Detect which cell encompasses the target text, then output its [X, Y] center coordinate. 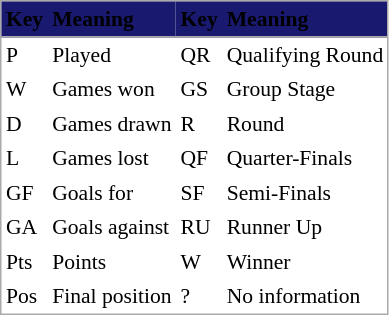
SF [199, 193]
No information [304, 296]
Runner Up [304, 227]
R [199, 123]
Round [304, 123]
Pos [25, 296]
Semi-Finals [304, 193]
Points [112, 261]
RU [199, 227]
Goals against [112, 227]
Qualifying Round [304, 55]
D [25, 123]
Final position [112, 296]
Played [112, 55]
Games drawn [112, 123]
Quarter-Finals [304, 158]
QF [199, 158]
GA [25, 227]
Group Stage [304, 89]
Games lost [112, 158]
Games won [112, 89]
Winner [304, 261]
QR [199, 55]
L [25, 158]
GF [25, 193]
P [25, 55]
Goals for [112, 193]
? [199, 296]
GS [199, 89]
Pts [25, 261]
